Determine the [x, y] coordinate at the center of the cell enclosing the given text.  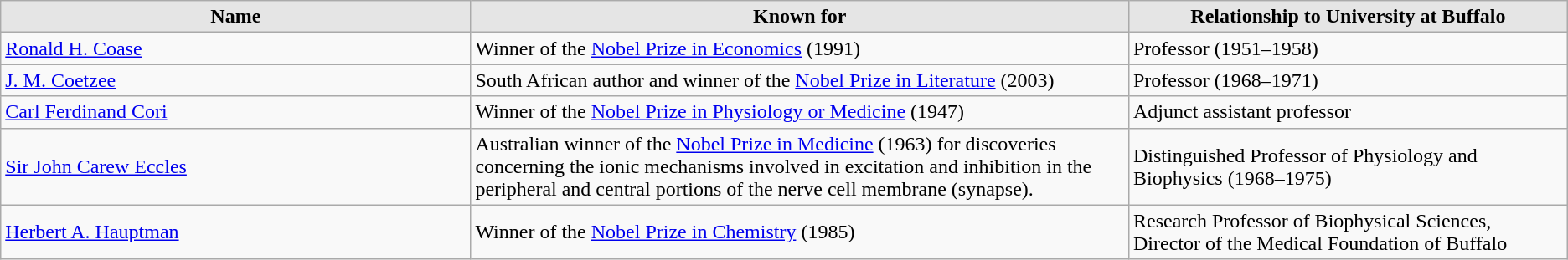
Professor (1968–1971) [1348, 80]
Professor (1951–1958) [1348, 48]
Ronald H. Coase [236, 48]
South African author and winner of the Nobel Prize in Literature (2003) [800, 80]
Research Professor of Biophysical Sciences, Director of the Medical Foundation of Buffalo [1348, 232]
Winner of the Nobel Prize in Economics (1991) [800, 48]
Sir John Carew Eccles [236, 166]
Relationship to University at Buffalo [1348, 17]
Distinguished Professor of Physiology and Biophysics (1968–1975) [1348, 166]
Adjunct assistant professor [1348, 112]
Winner of the Nobel Prize in Physiology or Medicine (1947) [800, 112]
Winner of the Nobel Prize in Chemistry (1985) [800, 232]
Known for [800, 17]
Name [236, 17]
Carl Ferdinand Cori [236, 112]
Herbert A. Hauptman [236, 232]
J. M. Coetzee [236, 80]
